Determine the [x, y] coordinate at the center of the cell enclosing the given text.  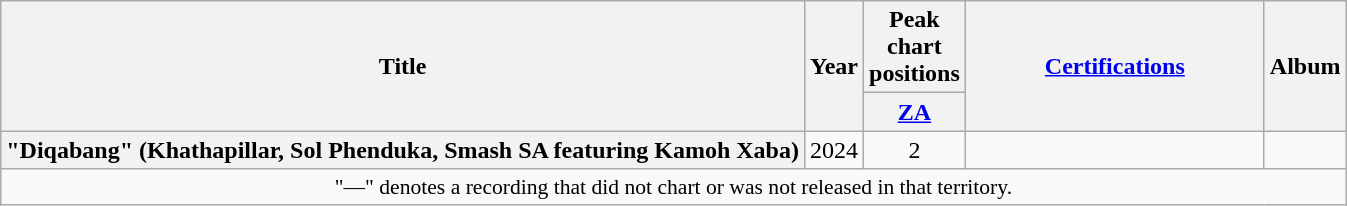
Year [834, 66]
2024 [834, 150]
Peak chart positions [915, 47]
"—" denotes a recording that did not chart or was not released in that territory. [674, 187]
Title [403, 66]
ZA [915, 112]
Album [1305, 66]
"Diqabang" (Khathapillar, Sol Phenduka, Smash SA featuring Kamoh Xaba) [403, 150]
2 [915, 150]
Certifications [1114, 66]
